Find where the given text appears and provide that cell's center as (x, y) coordinate. 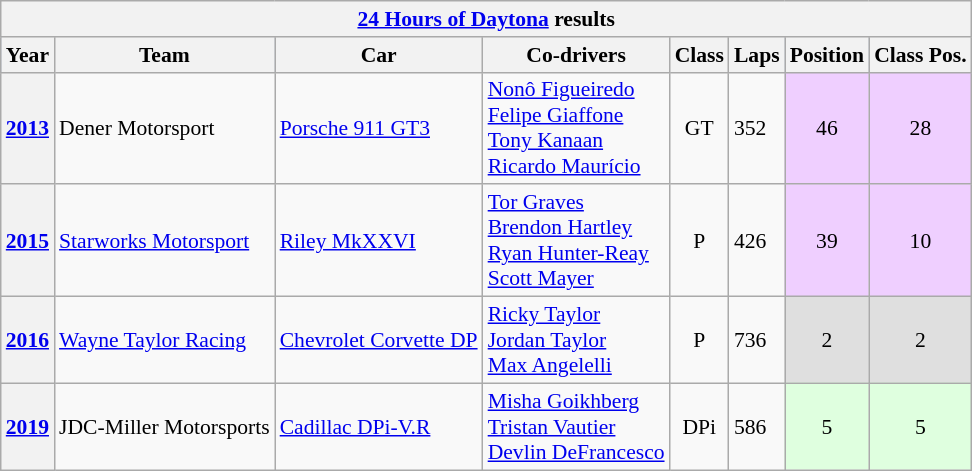
Cadillac DPi-V.R (379, 426)
JDC-Miller Motorsports (164, 426)
2013 (28, 128)
Chevrolet Corvette DP (379, 340)
586 (757, 426)
39 (827, 241)
Car (379, 55)
Co-drivers (576, 55)
Team (164, 55)
Year (28, 55)
736 (757, 340)
Wayne Taylor Racing (164, 340)
Nonô Figueiredo Felipe Giaffone Tony Kanaan Ricardo Maurício (576, 128)
Misha Goikhberg Tristan Vautier Devlin DeFrancesco (576, 426)
Porsche 911 GT3 (379, 128)
Class (700, 55)
Tor Graves Brendon Hartley Ryan Hunter-Reay Scott Mayer (576, 241)
2015 (28, 241)
GT (700, 128)
24 Hours of Daytona results (486, 19)
Dener Motorsport (164, 128)
Class Pos. (920, 55)
10 (920, 241)
Riley MkXXVI (379, 241)
352 (757, 128)
2016 (28, 340)
426 (757, 241)
2019 (28, 426)
46 (827, 128)
Laps (757, 55)
DPi (700, 426)
Position (827, 55)
Ricky Taylor Jordan Taylor Max Angelelli (576, 340)
Starworks Motorsport (164, 241)
28 (920, 128)
